Pinpoint the cell where the given text exists, returning its (x, y) midpoint coordinate. 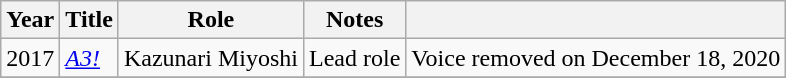
Voice removed on December 18, 2020 (596, 58)
Role (210, 20)
Kazunari Miyoshi (210, 58)
Year (30, 20)
A3! (90, 58)
Notes (354, 20)
Title (90, 20)
2017 (30, 58)
Lead role (354, 58)
